Return (x, y) of the center of cell containing provided text 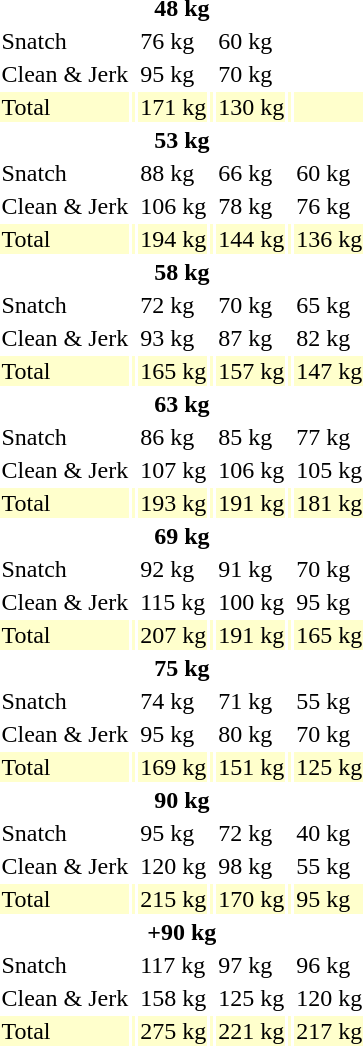
93 kg (174, 338)
169 kg (174, 767)
144 kg (252, 239)
221 kg (252, 1031)
275 kg (174, 1031)
107 kg (174, 470)
117 kg (174, 965)
97 kg (252, 965)
78 kg (252, 206)
207 kg (174, 635)
74 kg (174, 701)
165 kg (174, 371)
215 kg (174, 899)
158 kg (174, 998)
60 kg (252, 41)
85 kg (252, 437)
98 kg (252, 866)
76 kg (174, 41)
130 kg (252, 107)
92 kg (174, 569)
88 kg (174, 173)
87 kg (252, 338)
120 kg (174, 866)
115 kg (174, 602)
157 kg (252, 371)
151 kg (252, 767)
71 kg (252, 701)
80 kg (252, 734)
125 kg (252, 998)
86 kg (174, 437)
91 kg (252, 569)
193 kg (174, 503)
194 kg (174, 239)
170 kg (252, 899)
66 kg (252, 173)
171 kg (174, 107)
100 kg (252, 602)
